For the text-containing cell, return its midpoint in (X, Y) coordinate format. 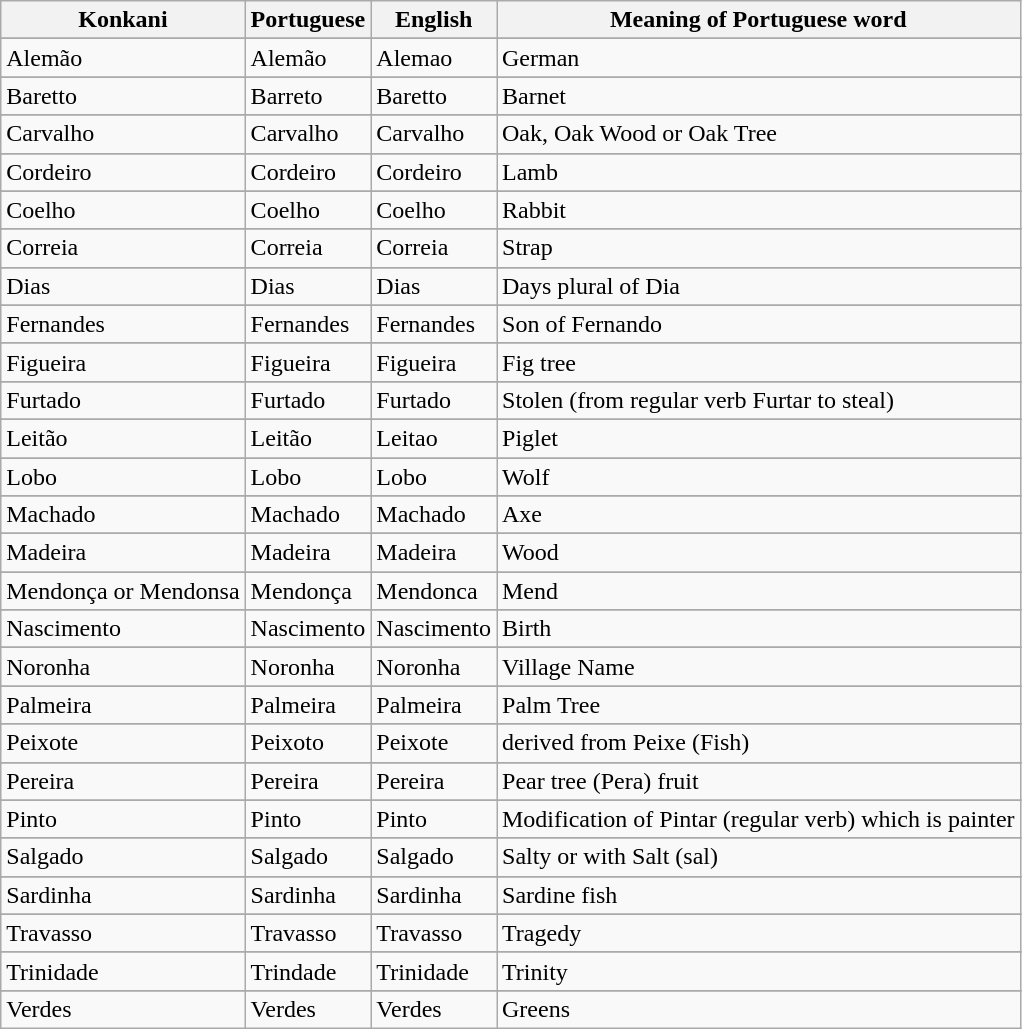
Barreto (308, 96)
Trindade (308, 971)
derived from Peixe (Fish) (758, 743)
Strap (758, 248)
Tragedy (758, 933)
Wood (758, 553)
Trinity (758, 971)
Stolen (from regular verb Furtar to steal) (758, 400)
Pear tree (Pera) fruit (758, 781)
Peixoto (308, 743)
Birth (758, 629)
Village Name (758, 667)
Salty or with Salt (sal) (758, 857)
Konkani (123, 20)
Modification of Pintar (regular verb) which is painter (758, 819)
English (434, 20)
Leitao (434, 438)
German (758, 58)
Mendonça or Mendonsa (123, 591)
Axe (758, 515)
Sardine fish (758, 895)
Meaning of Portuguese word (758, 20)
Lamb (758, 172)
Wolf (758, 477)
Rabbit (758, 210)
Oak, Oak Wood or Oak Tree (758, 134)
Greens (758, 1009)
Mendonça (308, 591)
Barnet (758, 96)
Piglet (758, 438)
Mendonca (434, 591)
Portuguese (308, 20)
Son of Fernando (758, 324)
Mend (758, 591)
Alemao (434, 58)
Palm Tree (758, 705)
Fig tree (758, 362)
Days plural of Dia (758, 286)
